Search for the cell housing the specified text and yield its (x, y) center coordinate. 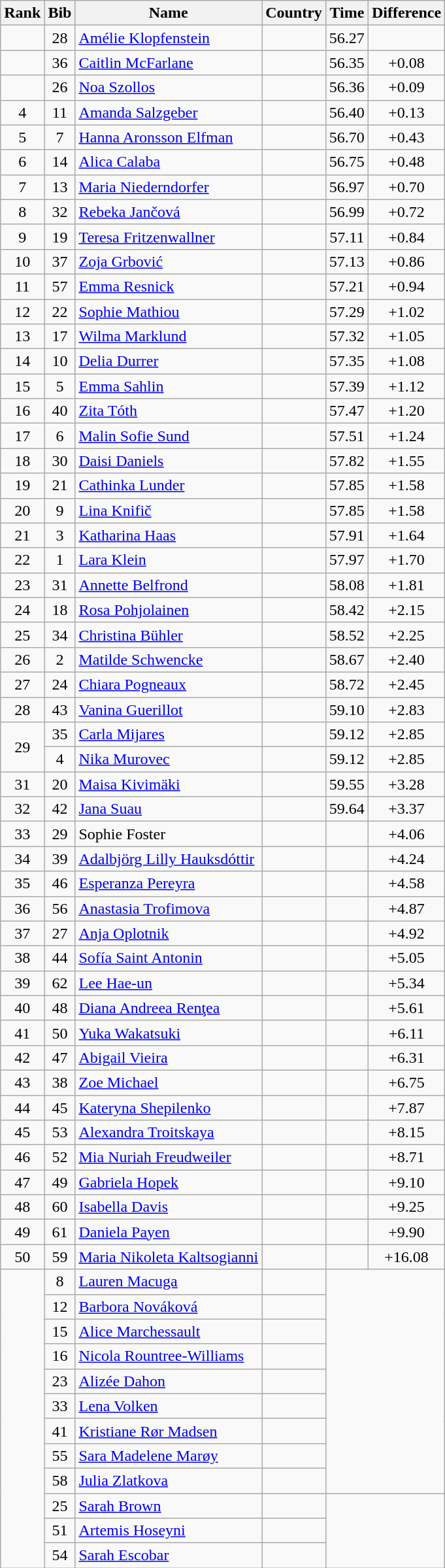
56.97 (346, 187)
Nicola Rountree-Williams (169, 1356)
57 (60, 286)
62 (60, 983)
+4.24 (406, 859)
+9.25 (406, 1207)
57.32 (346, 337)
+1.05 (406, 337)
Carla Mijares (169, 735)
57.13 (346, 261)
+0.09 (406, 88)
Mia Nuriah Freudweiler (169, 1158)
+1.02 (406, 312)
57.47 (346, 411)
Matilde Schwencke (169, 659)
52 (60, 1158)
57.51 (346, 436)
+6.31 (406, 1058)
+4.92 (406, 933)
54 (60, 1556)
Lara Klein (169, 560)
+1.55 (406, 461)
57.35 (346, 361)
Name (169, 13)
Alexandra Troitskaya (169, 1133)
58.08 (346, 585)
53 (60, 1133)
Gabriela Hopek (169, 1182)
Sarah Escobar (169, 1556)
Kateryna Shepilenko (169, 1108)
+4.87 (406, 909)
+0.72 (406, 212)
57.39 (346, 386)
+1.70 (406, 560)
56 (60, 909)
58.42 (346, 610)
+9.10 (406, 1182)
60 (60, 1207)
57.21 (346, 286)
Sophie Mathiou (169, 312)
Jana Suau (169, 809)
+9.90 (406, 1232)
58 (60, 1480)
Isabella Davis (169, 1207)
3 (60, 535)
Daisi Daniels (169, 461)
Annette Belfrond (169, 585)
+0.48 (406, 162)
56.35 (346, 63)
+0.43 (406, 137)
Sara Madelene Marøy (169, 1456)
Kristiane Rør Madsen (169, 1431)
58.67 (346, 659)
+7.87 (406, 1108)
57.97 (346, 560)
Alice Marchessault (169, 1331)
Anja Oplotnik (169, 933)
+0.08 (406, 63)
51 (60, 1531)
+5.34 (406, 983)
Emma Resnick (169, 286)
+5.05 (406, 958)
Chiara Pogneaux (169, 684)
Cathinka Lunder (169, 486)
Maria Nikoleta Kaltsogianni (169, 1257)
Anastasia Trofimova (169, 909)
56.70 (346, 137)
Adalbjörg Lilly Hauksdóttir (169, 859)
+4.58 (406, 884)
Rebeka Jančová (169, 212)
Time (346, 13)
Artemis Hoseyni (169, 1531)
Lina Knifič (169, 510)
+8.15 (406, 1133)
+1.12 (406, 386)
+2.45 (406, 684)
Zoe Michael (169, 1082)
Teresa Fritzenwallner (169, 237)
59.64 (346, 809)
Christina Bühler (169, 635)
Maria Niederndorfer (169, 187)
+3.28 (406, 784)
+0.94 (406, 286)
Esperanza Pereyra (169, 884)
56.36 (346, 88)
61 (60, 1232)
+1.24 (406, 436)
+2.15 (406, 610)
Noa Szollos (169, 88)
56.40 (346, 112)
Difference (406, 13)
+0.70 (406, 187)
+0.86 (406, 261)
Rank (22, 13)
Emma Sahlin (169, 386)
59 (60, 1257)
58.72 (346, 684)
Julia Zlatkova (169, 1480)
Abigail Vieira (169, 1058)
57.91 (346, 535)
Vanina Guerillot (169, 709)
Amanda Salzgeber (169, 112)
1 (60, 560)
Zoja Grbović (169, 261)
+2.83 (406, 709)
Lauren Macuga (169, 1282)
56.75 (346, 162)
+6.11 (406, 1033)
Katharina Haas (169, 535)
+1.08 (406, 361)
Country (294, 13)
+2.40 (406, 659)
Lena Volken (169, 1406)
Amélie Klopfenstein (169, 38)
57.82 (346, 461)
57.29 (346, 312)
55 (60, 1456)
56.27 (346, 38)
Zita Tóth (169, 411)
+6.75 (406, 1082)
Hanna Aronsson Elfman (169, 137)
Alica Calaba (169, 162)
+0.84 (406, 237)
Alizée Dahon (169, 1381)
Caitlin McFarlane (169, 63)
Sophie Foster (169, 834)
+4.06 (406, 834)
Nika Murovec (169, 759)
Daniela Payen (169, 1232)
Rosa Pohjolainen (169, 610)
+3.37 (406, 809)
Delia Durrer (169, 361)
Malin Sofie Sund (169, 436)
Maisa Kivimäki (169, 784)
57.11 (346, 237)
Wilma Marklund (169, 337)
Yuka Wakatsuki (169, 1033)
+2.25 (406, 635)
2 (60, 659)
+16.08 (406, 1257)
56.99 (346, 212)
+1.81 (406, 585)
58.52 (346, 635)
+0.13 (406, 112)
+5.61 (406, 1008)
+1.64 (406, 535)
Barbora Nováková (169, 1307)
59.55 (346, 784)
59.10 (346, 709)
Diana Andreea Renţea (169, 1008)
Lee Hae-un (169, 983)
Bib (60, 13)
30 (60, 461)
+1.20 (406, 411)
Sarah Brown (169, 1505)
+8.71 (406, 1158)
Sofía Saint Antonin (169, 958)
